Return (x, y) of the center of cell containing provided text 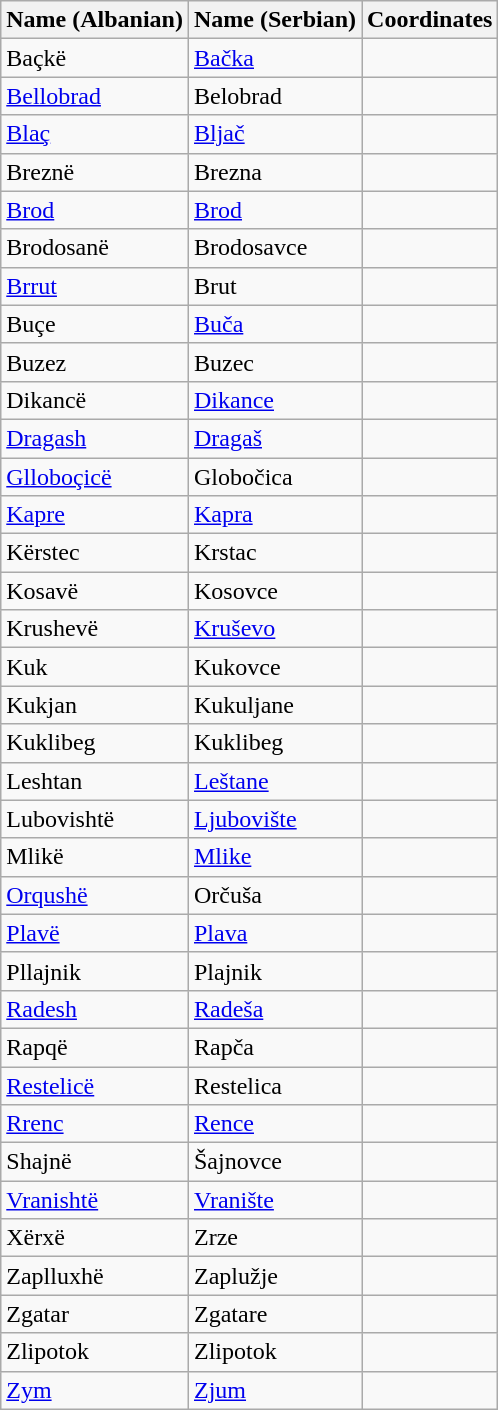
Buzec (274, 362)
Zaplužje (274, 1276)
Mlike (274, 857)
Brrut (95, 286)
Zym (95, 1390)
Name (Serbian) (274, 20)
Globočica (274, 477)
Plajnik (274, 971)
Kosavë (95, 591)
Breznë (95, 172)
Brut (274, 286)
Kukuljane (274, 705)
Dikancë (95, 400)
Blaç (95, 134)
Brodosanë (95, 248)
Xërxë (95, 1238)
Pllajnik (95, 971)
Zaplluxhë (95, 1276)
Radesh (95, 1009)
Shajnë (95, 1162)
Glloboçicë (95, 477)
Radeša (274, 1009)
Dragaš (274, 438)
Name (Albanian) (95, 20)
Baçkë (95, 58)
Orčuša (274, 895)
Orqushë (95, 895)
Rence (274, 1124)
Buzez (95, 362)
Plavë (95, 933)
Vranishtë (95, 1200)
Plava (274, 933)
Brodosavce (274, 248)
Bačka (274, 58)
Zgatar (95, 1314)
Leštane (274, 781)
Buča (274, 324)
Buçe (95, 324)
Zjum (274, 1390)
Krstac (274, 553)
Bellobrad (95, 96)
Rrenc (95, 1124)
Dikance (274, 400)
Ljubovište (274, 819)
Dragash (95, 438)
Rapqë (95, 1047)
Kapra (274, 515)
Rapča (274, 1047)
Restelica (274, 1085)
Kukovce (274, 667)
Lubovishtë (95, 819)
Kosovce (274, 591)
Krushevë (95, 629)
Bljač (274, 134)
Kruševo (274, 629)
Kapre (95, 515)
Vranište (274, 1200)
Zrze (274, 1238)
Coordinates (430, 20)
Belobrad (274, 96)
Brezna (274, 172)
Kuk (95, 667)
Leshtan (95, 781)
Šajnovce (274, 1162)
Kukjan (95, 705)
Restelicë (95, 1085)
Zgatare (274, 1314)
Kërstec (95, 553)
Mlikë (95, 857)
